Locate the cell with the specified text and output its (x, y) center coordinate. 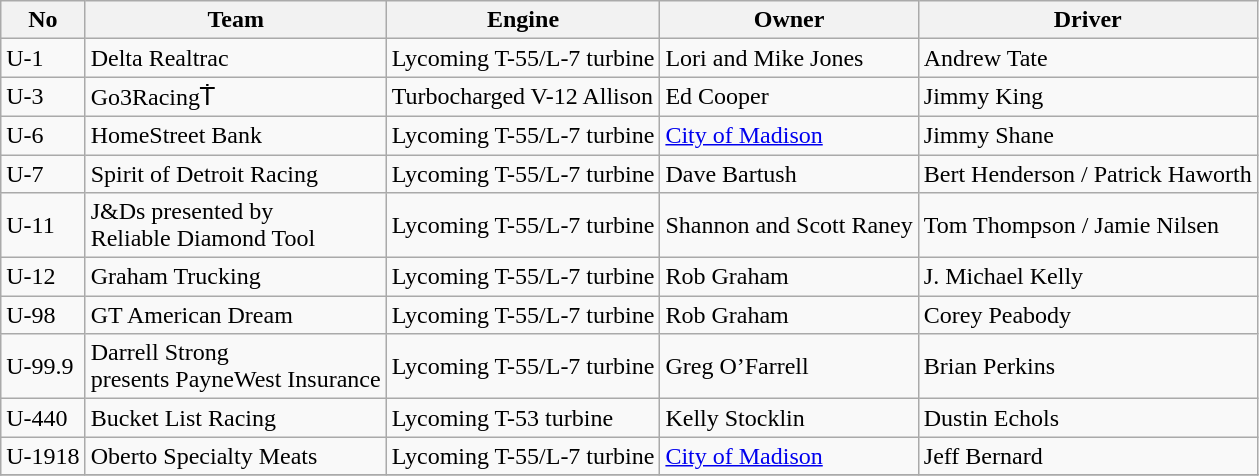
J&Ds presented byReliable Diamond Tool (236, 226)
U-7 (43, 173)
U-1 (43, 58)
Bucket List Racing (236, 418)
Dustin Echols (1088, 418)
Darrell Strongpresents PayneWest Insurance (236, 366)
Jeff Bernard (1088, 456)
Andrew Tate (1088, 58)
Team (236, 20)
HomeStreet Bank (236, 135)
U-3 (43, 97)
U-99.9 (43, 366)
Engine (523, 20)
Tom Thompson / Jamie Nilsen (1088, 226)
Greg O’Farrell (789, 366)
Graham Trucking (236, 277)
Turbocharged V-12 Allison (523, 97)
Kelly Stocklin (789, 418)
U-1918 (43, 456)
Owner (789, 20)
GT American Dream (236, 315)
Lori and Mike Jones (789, 58)
Brian Perkins (1088, 366)
U-6 (43, 135)
Shannon and Scott Raney (789, 226)
Corey Peabody (1088, 315)
Jimmy Shane (1088, 135)
Bert Henderson / Patrick Haworth (1088, 173)
Oberto Specialty Meats (236, 456)
Go3RacingṪ (236, 97)
No (43, 20)
J. Michael Kelly (1088, 277)
U-12 (43, 277)
Driver (1088, 20)
Lycoming T-53 turbine (523, 418)
Ed Cooper (789, 97)
Spirit of Detroit Racing (236, 173)
U-98 (43, 315)
U-11 (43, 226)
Dave Bartush (789, 173)
Delta Realtrac (236, 58)
Jimmy King (1088, 97)
U-440 (43, 418)
